Return (X, Y) of the center of cell containing provided text 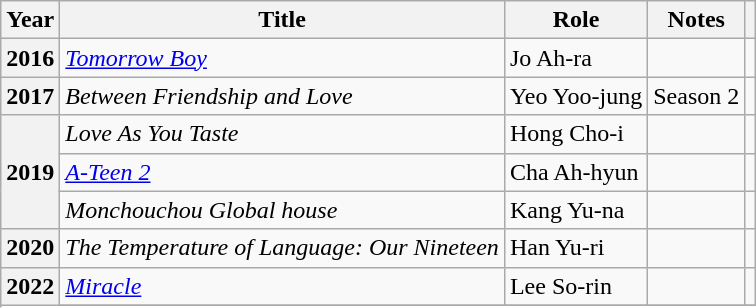
Monchouchou Global house (282, 210)
Role (576, 20)
The Temperature of Language: Our Nineteen (282, 248)
Tomorrow Boy (282, 58)
Notes (696, 20)
Between Friendship and Love (282, 96)
Season 2 (696, 96)
Lee So-rin (576, 286)
Hong Cho-i (576, 134)
Title (282, 20)
2017 (30, 96)
Cha Ah-hyun (576, 172)
Han Yu-ri (576, 248)
2016 (30, 58)
A-Teen 2 (282, 172)
2020 (30, 248)
Year (30, 20)
2022 (30, 286)
2019 (30, 172)
Yeo Yoo-jung (576, 96)
Kang Yu-na (576, 210)
Jo Ah-ra (576, 58)
Miracle (282, 286)
Love As You Taste (282, 134)
